Search for the cell housing the specified text and yield its [X, Y] center coordinate. 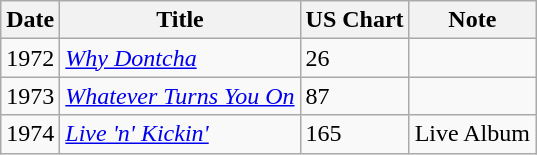
1972 [30, 58]
Why Dontcha [180, 58]
Title [180, 20]
1974 [30, 134]
165 [354, 134]
Date [30, 20]
87 [354, 96]
26 [354, 58]
Live 'n' Kickin' [180, 134]
Whatever Turns You On [180, 96]
US Chart [354, 20]
1973 [30, 96]
Live Album [472, 134]
Note [472, 20]
